Pinpoint the cell where the given text exists, returning its (X, Y) midpoint coordinate. 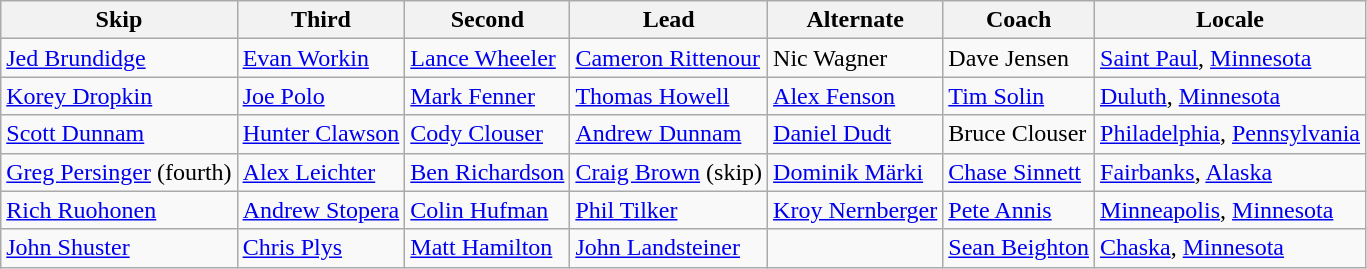
Lead (669, 20)
Dave Jensen (1019, 58)
Korey Dropkin (119, 96)
Lance Wheeler (488, 58)
Cody Clouser (488, 134)
Colin Hufman (488, 210)
Jed Brundidge (119, 58)
Duluth, Minnesota (1230, 96)
Chase Sinnett (1019, 172)
Bruce Clouser (1019, 134)
Chris Plys (321, 248)
Mark Fenner (488, 96)
Minneapolis, Minnesota (1230, 210)
Craig Brown (skip) (669, 172)
Pete Annis (1019, 210)
Joe Polo (321, 96)
Coach (1019, 20)
Alternate (856, 20)
Skip (119, 20)
John Landsteiner (669, 248)
Kroy Nernberger (856, 210)
Fairbanks, Alaska (1230, 172)
Ben Richardson (488, 172)
Evan Workin (321, 58)
Philadelphia, Pennsylvania (1230, 134)
Sean Beighton (1019, 248)
Alex Leichter (321, 172)
Daniel Dudt (856, 134)
Third (321, 20)
Locale (1230, 20)
Cameron Rittenour (669, 58)
Scott Dunnam (119, 134)
Phil Tilker (669, 210)
Second (488, 20)
Andrew Dunnam (669, 134)
Saint Paul, Minnesota (1230, 58)
Matt Hamilton (488, 248)
Rich Ruohonen (119, 210)
Dominik Märki (856, 172)
Chaska, Minnesota (1230, 248)
Andrew Stopera (321, 210)
Thomas Howell (669, 96)
Hunter Clawson (321, 134)
Tim Solin (1019, 96)
Greg Persinger (fourth) (119, 172)
Nic Wagner (856, 58)
John Shuster (119, 248)
Alex Fenson (856, 96)
